From the cell containing the given text, extract its center point as (x, y) coordinate. 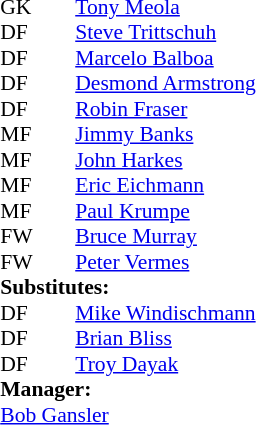
Manager: (128, 389)
Robin Fraser (165, 109)
Mike Windischmann (165, 313)
John Harkes (165, 160)
Brian Bliss (165, 339)
Steve Trittschuh (165, 33)
Troy Dayak (165, 364)
Paul Krumpe (165, 211)
Peter Vermes (165, 262)
Jimmy Banks (165, 135)
Substitutes: (128, 287)
Bruce Murray (165, 237)
Eric Eichmann (165, 185)
Marcelo Balboa (165, 58)
Desmond Armstrong (165, 83)
